Identify which cell holds the provided text, then report its (x, y) central coordinate. 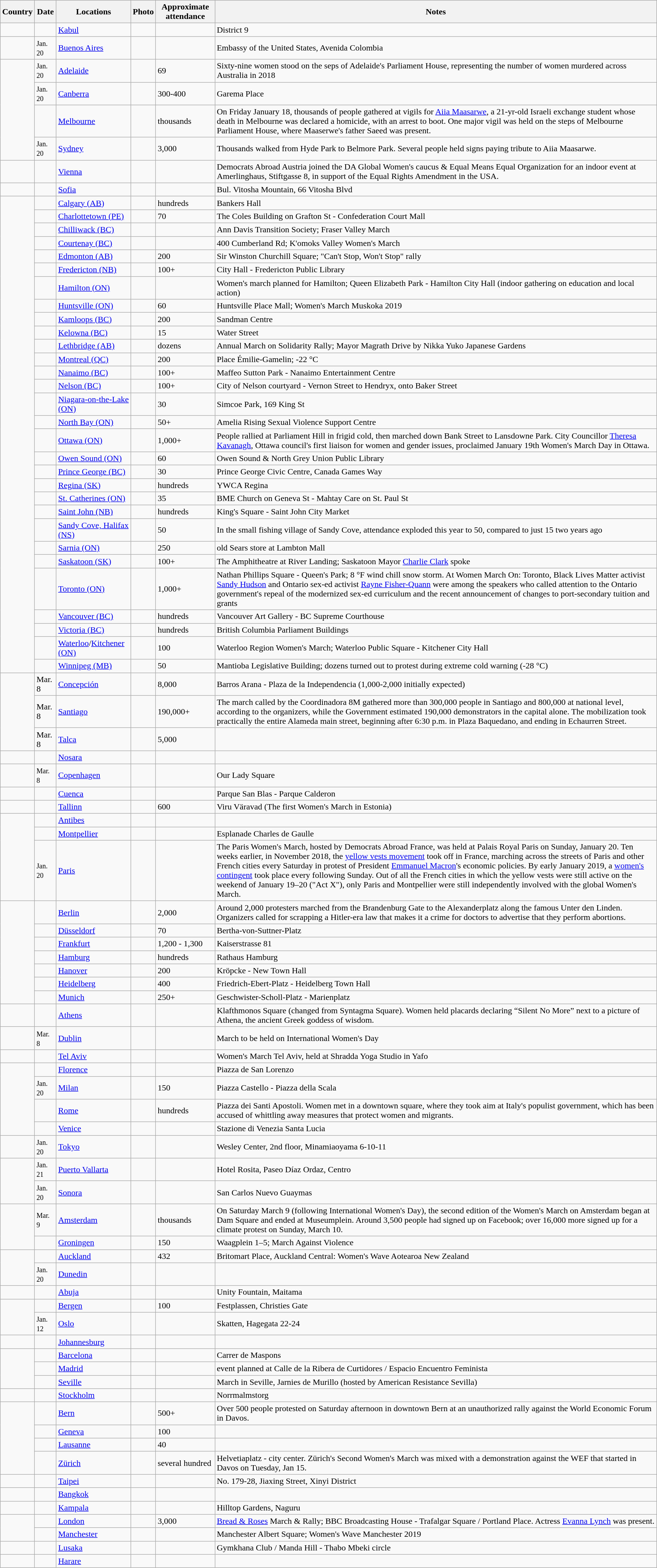
8,000 (185, 684)
Buenos Aires (93, 48)
City Hall - Fredericton Public Library (436, 270)
North Bay (ON) (93, 422)
Waterloo/Kitchener (ON) (93, 648)
Bertha-von-Suttner-Platz (436, 930)
Women's March Tel Aviv, held at Shradda Yoga Studio in Yafo (436, 1056)
King's Square - Saint John City Market (436, 512)
Fredericton (NB) (93, 270)
Huntsville (ON) (93, 306)
400 (185, 984)
Thousands walked from Hyde Park to Belmore Park. Several people held signs paying tribute to Aiia Maasarwe. (436, 149)
Barcelona (93, 1355)
No. 179-28, Jiaxing Street, Xinyi District (436, 1481)
Melbourne (93, 121)
500+ (185, 1413)
Britomart Place, Auckland Central: Women's Wave Aotearoa New Zealand (436, 1256)
Amelia Rising Sexual Violence Support Centre (436, 422)
Talca (93, 739)
Auckland (93, 1256)
Barros Arana - Plaza de la Independencia (1,000-2,000 initially expected) (436, 684)
Huntsville Place Mall; Women's March Muskoka 2019 (436, 306)
BME Church on Geneva St - Mahtay Care on St. Paul St (436, 499)
Hanover (93, 970)
San Carlos Nuevo Guaymas (436, 1192)
40 (185, 1445)
Piazza de San Lorenzo (436, 1069)
Adelaide (93, 71)
District 9 (436, 30)
Milan (93, 1088)
Geneva (93, 1432)
Sofia (93, 189)
Johannesburg (93, 1342)
Nanaimo (BC) (93, 373)
Norrmalmstorg (436, 1395)
Prince George (BC) (93, 472)
Sandy Cove, Halifax (NS) (93, 530)
Stazione di Venezia Santa Lucia (436, 1129)
Sydney (93, 149)
Florence (93, 1069)
Sir Winston Churchill Square; "Can't Stop, Won't Stop" rally (436, 256)
Kaiserstrasse 81 (436, 944)
British Columbia Parliament Buildings (436, 630)
Waagplein 1–5; March Against Violence (436, 1243)
Sixty-nine women stood on the seps of Adelaide's Parliament House, representing the number of women murdered across Australia in 2018 (436, 71)
Hilltop Gardens, Naguru (436, 1508)
Harare (93, 1561)
Approximate attendance (185, 12)
Our Lady Square (436, 775)
Montreal (QC) (93, 359)
Water Street (436, 333)
Waterloo Region Women's March; Waterloo Public Square - Kitchener City Hall (436, 648)
432 (185, 1256)
Charlottetown (PE) (93, 216)
Kampala (93, 1508)
Women's march planned for Hamilton; Queen Elizabeth Park - Hamilton City Hall (indoor gathering on education and local action) (436, 288)
Edmonton (AB) (93, 256)
Hamburg (93, 957)
50+ (185, 422)
Venice (93, 1129)
15 (185, 333)
Annual March on Solidarity Rally; Mayor Magrath Drive by Nikka Yuko Japanese Gardens (436, 346)
600 (185, 807)
Sandman Centre (436, 319)
Kröpcke - New Town Hall (436, 970)
Rathaus Hamburg (436, 957)
Paris (93, 871)
Canberra (93, 93)
In the small fishing village of Sandy Cove, attendance exploded this year to 50, compared to just 15 two years ago (436, 530)
Bul. Vitosha Mountain, 66 Vitosha Blvd (436, 189)
The Coles Building on Grafton St - Confederation Court Mall (436, 216)
400 Cumberland Rd; K'omoks Valley Women's March (436, 243)
Sonora (93, 1192)
2,000 (185, 912)
Jan. 21 (45, 1170)
The Amphitheatre at River Landing; Saskatoon Mayor Charlie Clark spoke (436, 561)
300-400 (185, 93)
London (93, 1521)
35 (185, 499)
Puerto Vallarta (93, 1170)
Munich (93, 997)
Mantioba Legislative Building; dozens turned out to protest during extreme cold warning (-28 °C) (436, 666)
Garema Place (436, 93)
Carrer de Maspons (436, 1355)
Victoria (BC) (93, 630)
Amsterdam (93, 1220)
Concepción (93, 684)
5,000 (185, 739)
Bern (93, 1413)
Toronto (ON) (93, 589)
Festplassen, Christies Gate (436, 1306)
Bankers Hall (436, 203)
Prince George Civic Centre, Canada Games Way (436, 472)
Jan. 12 (45, 1323)
Owen Sound & North Grey Union Public Library (436, 458)
Geschwister-Scholl-Platz - Marienplatz (436, 997)
Vienna (93, 171)
Dunedin (93, 1274)
Nosara (93, 757)
Kabul (93, 30)
Tel Aviv (93, 1056)
Bangkok (93, 1494)
Saskatoon (SK) (93, 561)
Ann Davis Transition Society; Fraser Valley March (436, 229)
March in Seville, Jarnies de Murillo (hosted by American Resistance Sevilla) (436, 1382)
Dublin (93, 1038)
Over 500 people protested on Saturday afternoon in downtown Bern at an unauthorized rally against the World Economic Forum in Davos. (436, 1413)
Antibes (93, 820)
Maffeo Sutton Park - Nanaimo Entertainment Centre (436, 373)
Kelowna (BC) (93, 333)
Notes (436, 12)
Tokyo (93, 1147)
Frankfurt (93, 944)
69 (185, 71)
Lusaka (93, 1548)
Friedrich-Ebert-Platz - Heidelberg Town Hall (436, 984)
Vancouver Art Gallery - BC Supreme Courthouse (436, 616)
Kamloops (BC) (93, 319)
YWCA Regina (436, 485)
1,200 - 1,300 (185, 944)
Chilliwack (BC) (93, 229)
Saint John (NB) (93, 512)
Düsseldorf (93, 930)
Sarnia (ON) (93, 548)
Nelson (BC) (93, 386)
Mar. 9 (45, 1220)
Skatten, Hagegata 22-24 (436, 1323)
Hamilton (ON) (93, 288)
Locations (93, 12)
Zürich (93, 1463)
Vancouver (BC) (93, 616)
Hotel Rosita, Paseo Díaz Ordaz, Centro (436, 1170)
Calgary (AB) (93, 203)
Montpellier (93, 834)
Owen Sound (ON) (93, 458)
Piazza Castello - Piazza della Scala (436, 1088)
dozens (185, 346)
St. Catherines (ON) (93, 499)
250+ (185, 997)
Berlin (93, 912)
Oslo (93, 1323)
Date (45, 12)
Abuja (93, 1292)
Bread & Roses March & Rally; BBC Broadcasting House - Trafalgar Square / Portland Place. Actress Evanna Lynch was present. (436, 1521)
Manchester Albert Square; Women's Wave Manchester 2019 (436, 1534)
Lausanne (93, 1445)
Ottawa (ON) (93, 440)
Niagara-on-the-Lake (ON) (93, 404)
Bergen (93, 1306)
Photo (143, 12)
Place Émilie-Gamelin; -22 °C (436, 359)
Gymkhana Club / Manda Hill - Thabo Mbeki circle (436, 1548)
Stockholm (93, 1395)
Embassy of the United States, Avenida Colombia (436, 48)
Simcoe Park, 169 King St (436, 404)
Courtenay (BC) (93, 243)
Manchester (93, 1534)
old Sears store at Lambton Mall (436, 548)
Viru Väravad (The first Women's March in Estonia) (436, 807)
Rome (93, 1111)
event planned at Calle de la Ribera de Curtidores / Espacio Encuentro Feminista (436, 1368)
Heidelberg (93, 984)
Seville (93, 1382)
190,000+ (185, 712)
250 (185, 548)
Madrid (93, 1368)
Wesley Center, 2nd floor, Minamiaoyama 6-10-11 (436, 1147)
Winnipeg (MB) (93, 666)
City of Nelson courtyard - Vernon Street to Hendryx, onto Baker Street (436, 386)
Groningen (93, 1243)
Lethbridge (AB) (93, 346)
Santiago (93, 712)
Tallinn (93, 807)
Regina (SK) (93, 485)
Parque San Blas - Parque Calderon (436, 793)
Esplanade Charles de Gaulle (436, 834)
Copenhagen (93, 775)
March to be held on International Women's Day (436, 1038)
Taipei (93, 1481)
Athens (93, 1015)
Unity Fountain, Maitama (436, 1292)
Helvetiaplatz - city center. Zürich's Second Women's March was mixed with a demonstration against the WEF that started in Davos on Tuesday, Jan 15. (436, 1463)
several hundred (185, 1463)
Country (18, 12)
Cuenca (93, 793)
